Scan for the cell matching the given text and deliver its [x, y] coordinate at center. 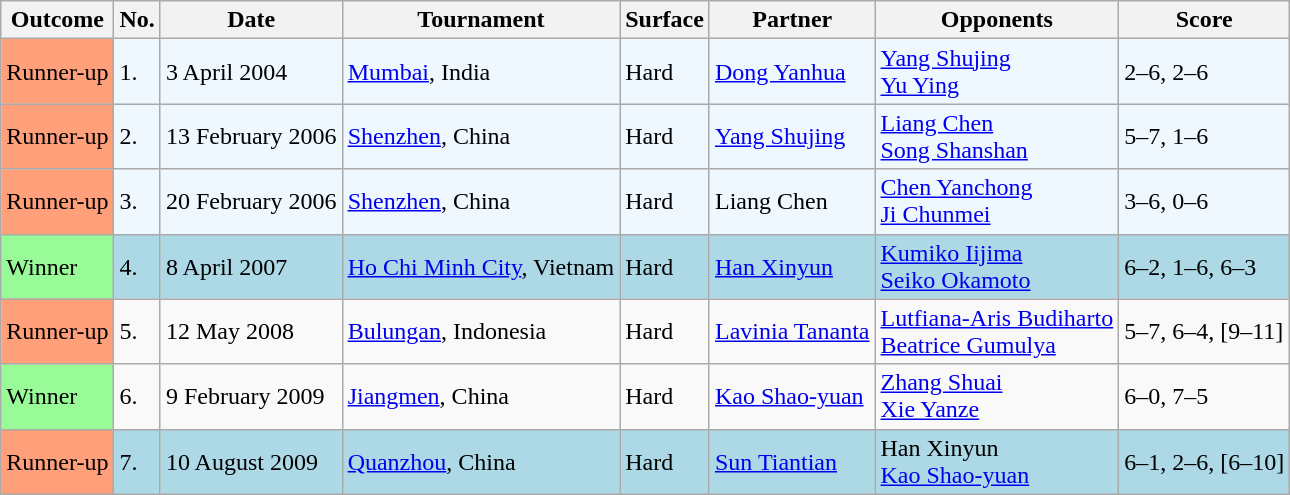
2. [137, 136]
Han Xinyun Kao Shao-yuan [997, 462]
3 April 2004 [251, 72]
5–7, 1–6 [1204, 136]
Quanzhou, China [481, 462]
Lutfiana-Aris Budiharto Beatrice Gumulya [997, 332]
2–6, 2–6 [1204, 72]
Yang Shujing [792, 136]
Ho Chi Minh City, Vietnam [481, 266]
5. [137, 332]
Jiangmen, China [481, 396]
3. [137, 202]
Kao Shao-yuan [792, 396]
Kumiko Iijima Seiko Okamoto [997, 266]
6–0, 7–5 [1204, 396]
6. [137, 396]
1. [137, 72]
6–2, 1–6, 6–3 [1204, 266]
Liang Chen [792, 202]
13 February 2006 [251, 136]
6–1, 2–6, [6–10] [1204, 462]
9 February 2009 [251, 396]
20 February 2006 [251, 202]
Surface [665, 20]
Score [1204, 20]
8 April 2007 [251, 266]
Yang Shujing Yu Ying [997, 72]
5–7, 6–4, [9–11] [1204, 332]
Lavinia Tananta [792, 332]
Zhang Shuai Xie Yanze [997, 396]
Date [251, 20]
7. [137, 462]
12 May 2008 [251, 332]
Mumbai, India [481, 72]
Liang Chen Song Shanshan [997, 136]
Outcome [58, 20]
No. [137, 20]
Chen Yanchong Ji Chunmei [997, 202]
10 August 2009 [251, 462]
Bulungan, Indonesia [481, 332]
Dong Yanhua [792, 72]
4. [137, 266]
Sun Tiantian [792, 462]
Partner [792, 20]
Han Xinyun [792, 266]
Opponents [997, 20]
Tournament [481, 20]
3–6, 0–6 [1204, 202]
